Detect which cell encompasses the target text, then output its [x, y] center coordinate. 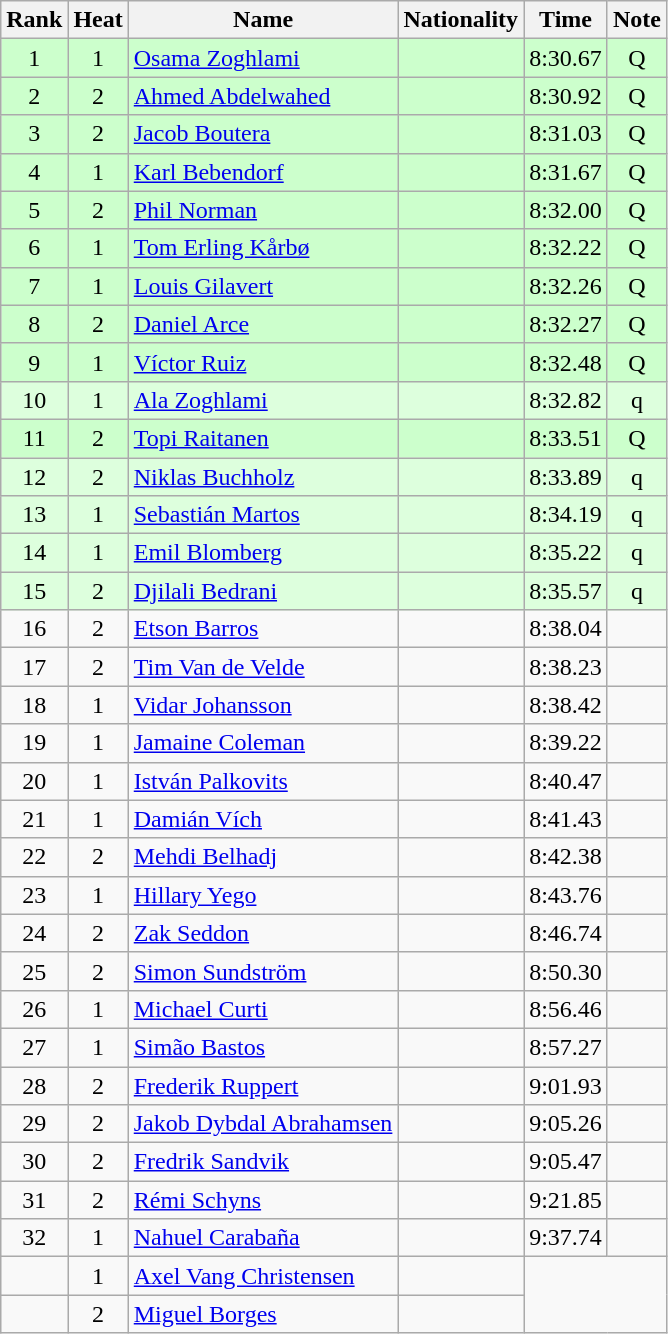
8:31.03 [566, 134]
28 [34, 1085]
23 [34, 895]
Miguel Borges [263, 1314]
31 [34, 1200]
16 [34, 629]
8:32.48 [566, 362]
Axel Vang Christensen [263, 1276]
8 [34, 324]
13 [34, 515]
Zak Seddon [263, 933]
22 [34, 857]
27 [34, 1047]
Sebastián Martos [263, 515]
19 [34, 743]
Rémi Schyns [263, 1200]
9 [34, 362]
Simão Bastos [263, 1047]
Heat [98, 20]
5 [34, 210]
9:05.47 [566, 1162]
9:05.26 [566, 1124]
8:56.46 [566, 1009]
Ala Zoghlami [263, 400]
4 [34, 172]
8:33.51 [566, 438]
32 [34, 1238]
8:43.76 [566, 895]
Michael Curti [263, 1009]
Phil Norman [263, 210]
Damián Vích [263, 819]
8:32.00 [566, 210]
8:39.22 [566, 743]
Tim Van de Velde [263, 667]
Ahmed Abdelwahed [263, 96]
7 [34, 286]
8:30.92 [566, 96]
18 [34, 705]
8:32.22 [566, 248]
8:38.23 [566, 667]
8:57.27 [566, 1047]
Vidar Johansson [263, 705]
Osama Zoghlami [263, 58]
8:32.26 [566, 286]
Note [636, 20]
10 [34, 400]
20 [34, 781]
István Palkovits [263, 781]
3 [34, 134]
Rank [34, 20]
Tom Erling Kårbø [263, 248]
Emil Blomberg [263, 553]
Karl Bebendorf [263, 172]
8:40.47 [566, 781]
Jacob Boutera [263, 134]
Time [566, 20]
8:38.04 [566, 629]
8:35.22 [566, 553]
Niklas Buchholz [263, 477]
6 [34, 248]
8:46.74 [566, 933]
Frederik Ruppert [263, 1085]
11 [34, 438]
9:37.74 [566, 1238]
9:21.85 [566, 1200]
8:34.19 [566, 515]
9:01.93 [566, 1085]
Víctor Ruiz [263, 362]
Etson Barros [263, 629]
26 [34, 1009]
12 [34, 477]
8:42.38 [566, 857]
15 [34, 591]
Nationality [461, 20]
8:35.57 [566, 591]
17 [34, 667]
8:32.82 [566, 400]
30 [34, 1162]
Simon Sundström [263, 971]
14 [34, 553]
8:38.42 [566, 705]
Name [263, 20]
Daniel Arce [263, 324]
29 [34, 1124]
8:30.67 [566, 58]
8:31.67 [566, 172]
Nahuel Carabaña [263, 1238]
Topi Raitanen [263, 438]
8:32.27 [566, 324]
Mehdi Belhadj [263, 857]
21 [34, 819]
8:50.30 [566, 971]
Hillary Yego [263, 895]
Djilali Bedrani [263, 591]
25 [34, 971]
Fredrik Sandvik [263, 1162]
8:41.43 [566, 819]
8:33.89 [566, 477]
Louis Gilavert [263, 286]
Jakob Dybdal Abrahamsen [263, 1124]
Jamaine Coleman [263, 743]
24 [34, 933]
